Output the (X, Y) coordinate of the center of the cell containing the given text.  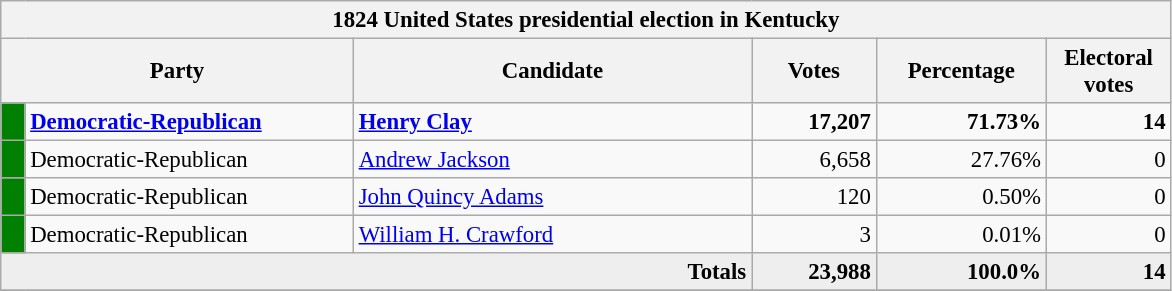
27.76% (961, 160)
Candidate (552, 72)
John Quincy Adams (552, 197)
17,207 (814, 122)
1824 United States presidential election in Kentucky (586, 20)
Party (178, 72)
71.73% (961, 122)
0.01% (961, 235)
0.50% (961, 197)
Percentage (961, 72)
Henry Clay (552, 122)
3 (814, 235)
6,658 (814, 160)
Votes (814, 72)
Electoral votes (1108, 72)
Andrew Jackson (552, 160)
120 (814, 197)
William H. Crawford (552, 235)
14 (1108, 122)
